Return the [X, Y] coordinate for the center point of the cell that contains the specified text.  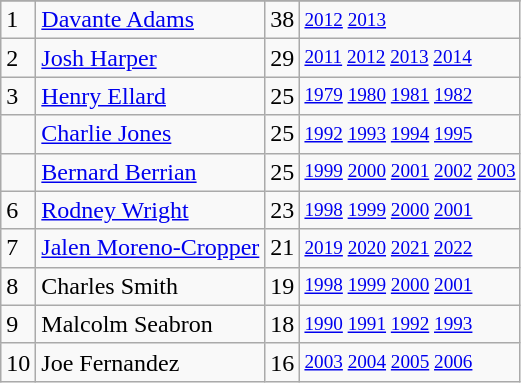
Jalen Moreno-Cropper [150, 248]
2011 2012 2013 2014 [410, 58]
2 [18, 58]
23 [282, 210]
29 [282, 58]
Davante Adams [150, 20]
10 [18, 362]
21 [282, 248]
1999 2000 2001 2002 2003 [410, 172]
3 [18, 96]
1990 1991 1992 1993 [410, 324]
8 [18, 286]
6 [18, 210]
9 [18, 324]
Joe Fernandez [150, 362]
Malcolm Seabron [150, 324]
19 [282, 286]
18 [282, 324]
Rodney Wright [150, 210]
1979 1980 1981 1982 [410, 96]
1992 1993 1994 1995 [410, 134]
2003 2004 2005 2006 [410, 362]
Charles Smith [150, 286]
16 [282, 362]
7 [18, 248]
2019 2020 2021 2022 [410, 248]
Josh Harper [150, 58]
1 [18, 20]
Bernard Berrian [150, 172]
Henry Ellard [150, 96]
38 [282, 20]
2012 2013 [410, 20]
Charlie Jones [150, 134]
